Locate the cell with the specified text and output its (x, y) center coordinate. 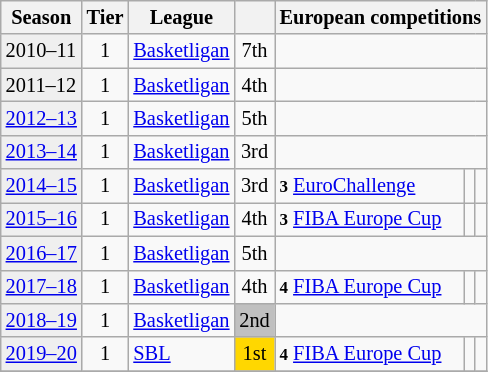
Season (42, 17)
2013–14 (42, 152)
SBL (181, 354)
2015–16 (42, 219)
2016–17 (42, 253)
1st (254, 354)
2019–20 (42, 354)
2017–18 (42, 287)
2012–13 (42, 118)
2014–15 (42, 186)
2018–19 (42, 320)
3 EuroChallenge (370, 186)
2010–11 (42, 51)
2nd (254, 320)
7th (254, 51)
3 FIBA Europe Cup (370, 219)
Tier (106, 17)
League (181, 17)
European competitions (381, 17)
2011–12 (42, 85)
